Detect which cell encompasses the target text, then output its [X, Y] center coordinate. 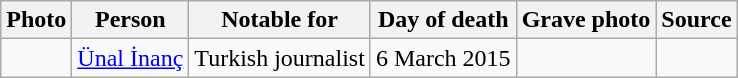
6 March 2015 [443, 58]
Source [696, 20]
Ünal İnanç [130, 58]
Grave photo [586, 20]
Day of death [443, 20]
Person [130, 20]
Notable for [280, 20]
Turkish journalist [280, 58]
Photo [36, 20]
